Output the (X, Y) coordinate of the center of the cell containing the given text.  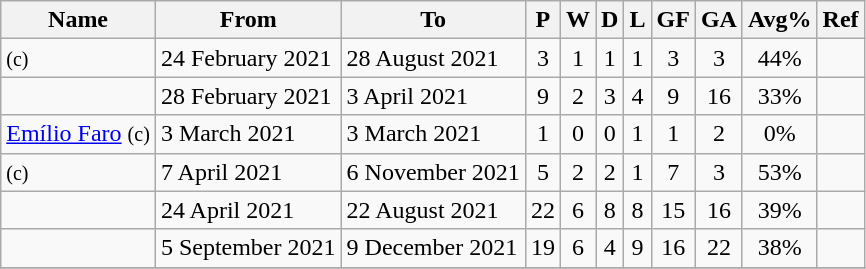
Avg% (780, 20)
0% (780, 134)
53% (780, 172)
5 (542, 172)
28 August 2021 (433, 58)
W (578, 20)
Emílio Faro (c) (78, 134)
15 (673, 210)
P (542, 20)
24 April 2021 (248, 210)
44% (780, 58)
To (433, 20)
5 September 2021 (248, 248)
3 April 2021 (433, 96)
GA (718, 20)
39% (780, 210)
D (610, 20)
6 November 2021 (433, 172)
24 February 2021 (248, 58)
GF (673, 20)
7 April 2021 (248, 172)
28 February 2021 (248, 96)
9 December 2021 (433, 248)
L (638, 20)
Ref (840, 20)
From (248, 20)
Name (78, 20)
38% (780, 248)
7 (673, 172)
19 (542, 248)
22 August 2021 (433, 210)
33% (780, 96)
